Pinpoint the cell where the given text exists, returning its (X, Y) midpoint coordinate. 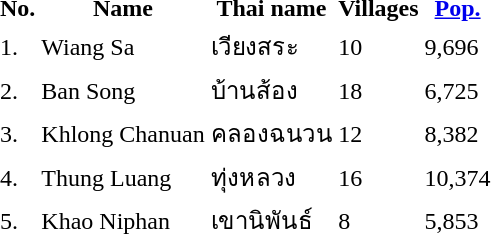
ทุ่งหลวง (271, 177)
16 (378, 177)
เวียงสระ (271, 46)
Thung Luang (123, 177)
คลองฉนวน (271, 134)
บ้านส้อง (271, 90)
Khlong Chanuan (123, 134)
Ban Song (123, 90)
Wiang Sa (123, 46)
18 (378, 90)
12 (378, 134)
10 (378, 46)
